Pinpoint the cell where the given text exists, returning its [x, y] midpoint coordinate. 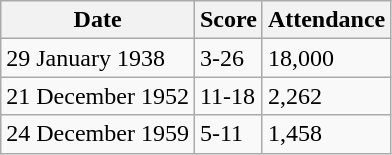
3-26 [228, 58]
29 January 1938 [98, 58]
1,458 [326, 134]
21 December 1952 [98, 96]
18,000 [326, 58]
5-11 [228, 134]
2,262 [326, 96]
Date [98, 20]
Score [228, 20]
24 December 1959 [98, 134]
Attendance [326, 20]
11-18 [228, 96]
